Capture the cell that displays the provided text and extract its [X, Y] central coordinate. 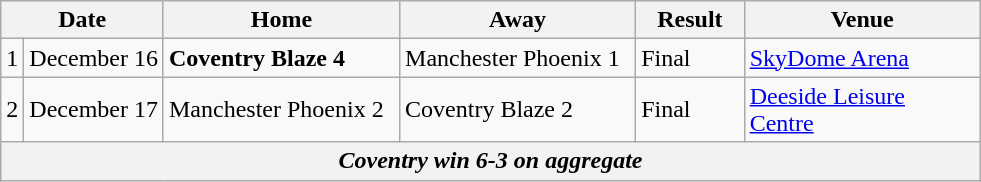
Away [518, 20]
2 [12, 110]
Coventry Blaze 4 [281, 58]
Home [281, 20]
Date [82, 20]
1 [12, 58]
SkyDome Arena [862, 58]
Coventry Blaze 2 [518, 110]
Deeside Leisure Centre [862, 110]
Manchester Phoenix 1 [518, 58]
Manchester Phoenix 2 [281, 110]
Coventry win 6-3 on aggregate [490, 161]
December 17 [94, 110]
Venue [862, 20]
December 16 [94, 58]
Result [690, 20]
